Scan for the cell matching the given text and deliver its (X, Y) coordinate at center. 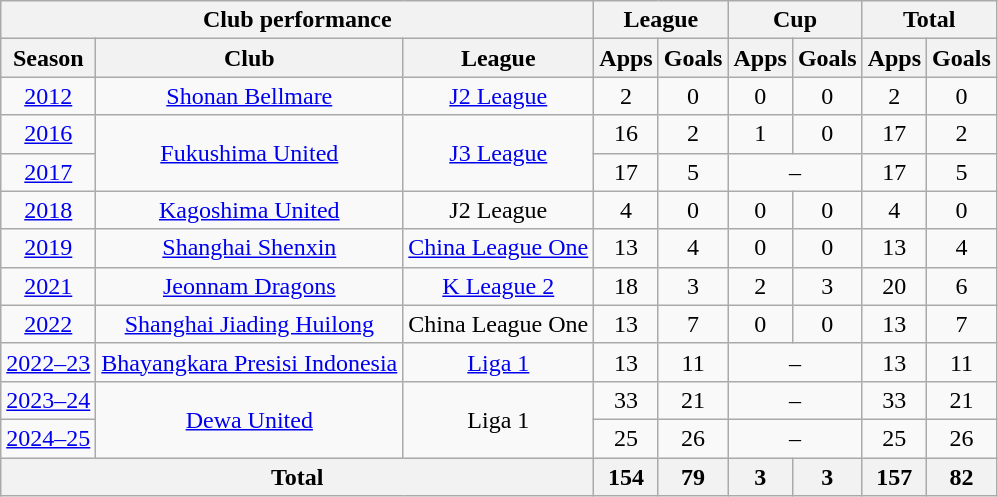
2022 (48, 324)
2019 (48, 248)
Season (48, 58)
157 (894, 477)
2016 (48, 134)
20 (894, 286)
Shonan Bellmare (250, 96)
2024–25 (48, 438)
Dewa United (250, 419)
Fukushima United (250, 153)
Jeonnam Dragons (250, 286)
2022–23 (48, 362)
Cup (795, 20)
6 (962, 286)
2012 (48, 96)
2018 (48, 210)
Bhayangkara Presisi Indonesia (250, 362)
Club performance (298, 20)
2017 (48, 172)
2023–24 (48, 400)
154 (626, 477)
16 (626, 134)
Shanghai Jiading Huilong (250, 324)
K League 2 (498, 286)
79 (693, 477)
J3 League (498, 153)
1 (760, 134)
Shanghai Shenxin (250, 248)
82 (962, 477)
Club (250, 58)
Kagoshima United (250, 210)
18 (626, 286)
2021 (48, 286)
